Return (X, Y) of the center of cell containing provided text 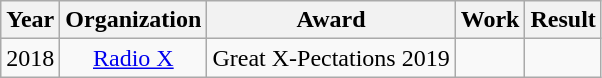
Award (331, 20)
Organization (134, 20)
Result (563, 20)
Year (30, 20)
Great X-Pectations 2019 (331, 58)
Radio X (134, 58)
Work (490, 20)
2018 (30, 58)
